Identify which cell holds the provided text, then report its (x, y) central coordinate. 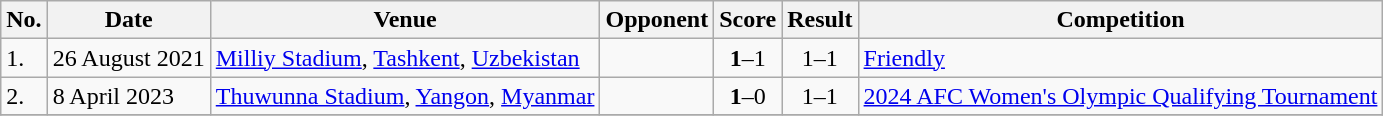
2. (24, 96)
8 April 2023 (128, 96)
2024 AFC Women's Olympic Qualifying Tournament (1120, 96)
Result (820, 20)
Competition (1120, 20)
Score (748, 20)
26 August 2021 (128, 58)
Venue (405, 20)
Opponent (657, 20)
1–0 (748, 96)
1. (24, 58)
Date (128, 20)
No. (24, 20)
Thuwunna Stadium, Yangon, Myanmar (405, 96)
Milliy Stadium, Tashkent, Uzbekistan (405, 58)
Friendly (1120, 58)
